Determine the (X, Y) coordinate at the center of the cell enclosing the given text.  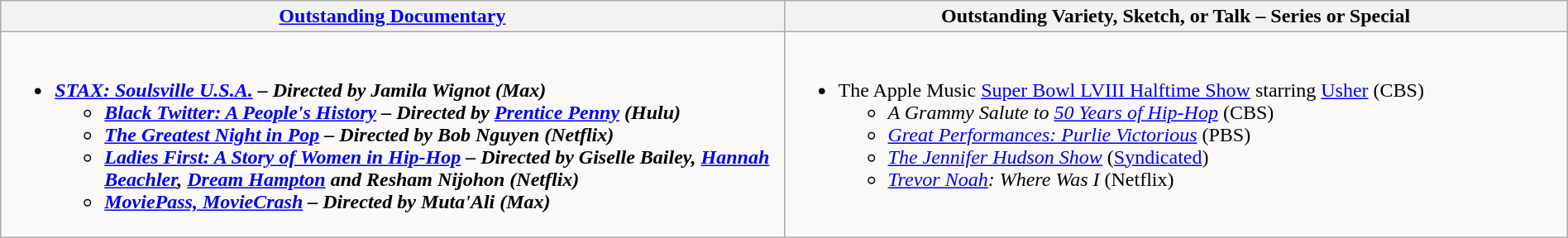
Outstanding Variety, Sketch, or Talk – Series or Special (1176, 17)
Outstanding Documentary (392, 17)
